Output the (x, y) coordinate of the center of the cell containing the given text.  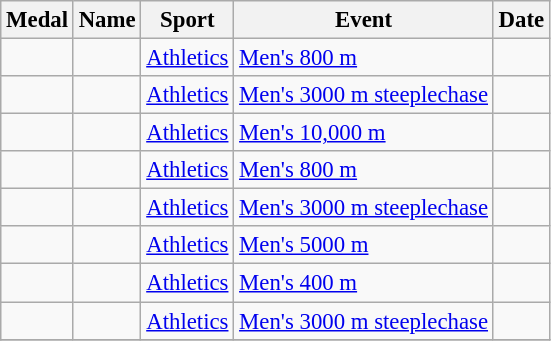
Event (364, 20)
Men's 400 m (364, 283)
Sport (188, 20)
Date (521, 20)
Men's 5000 m (364, 245)
Men's 10,000 m (364, 133)
Name (107, 20)
Medal (38, 20)
